Locate the cell with the specified text and output its [x, y] center coordinate. 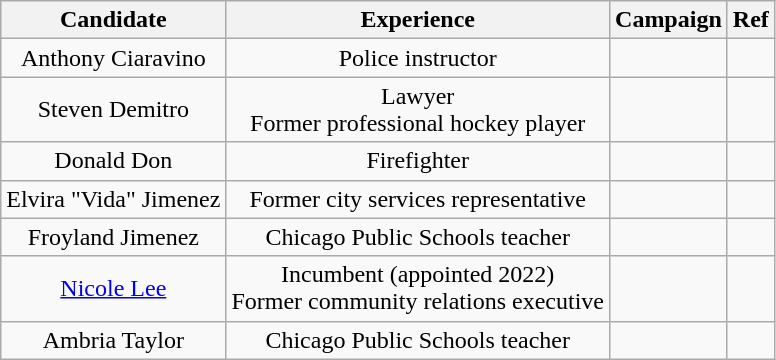
Campaign [669, 20]
Incumbent (appointed 2022)Former community relations executive [418, 288]
Nicole Lee [114, 288]
Experience [418, 20]
Froyland Jimenez [114, 237]
Anthony Ciaravino [114, 58]
Steven Demitro [114, 110]
Ambria Taylor [114, 340]
Candidate [114, 20]
Donald Don [114, 161]
Firefighter [418, 161]
Elvira "Vida" Jimenez [114, 199]
LawyerFormer professional hockey player [418, 110]
Former city services representative [418, 199]
Ref [750, 20]
Police instructor [418, 58]
